Provide the (X, Y) coordinate of the cell's center where the given text is located.  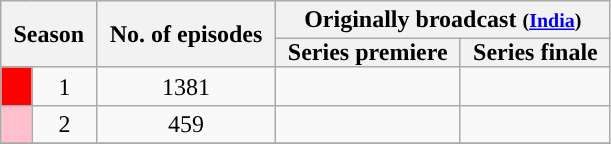
2 (64, 124)
1 (64, 86)
Originally broadcast (India) (442, 20)
1381 (186, 86)
459 (186, 124)
Series finale (535, 53)
Series premiere (368, 53)
Season (49, 34)
No. of episodes (186, 34)
